For the text-containing cell, return its midpoint in (X, Y) coordinate format. 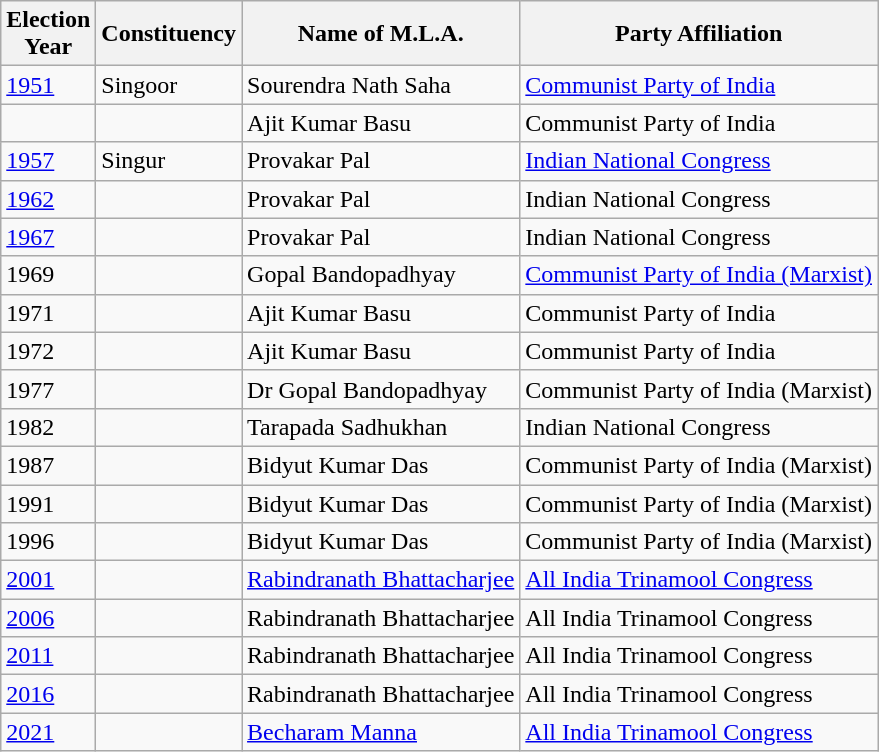
Election Year (48, 34)
1987 (48, 465)
2006 (48, 618)
1951 (48, 85)
1977 (48, 389)
2001 (48, 580)
1971 (48, 313)
2021 (48, 732)
Sourendra Nath Saha (381, 85)
1996 (48, 542)
2011 (48, 656)
Name of M.L.A. (381, 34)
1991 (48, 503)
Party Affiliation (699, 34)
Constituency (169, 34)
2016 (48, 694)
1972 (48, 351)
Singoor (169, 85)
1982 (48, 427)
Becharam Manna (381, 732)
1957 (48, 161)
Singur (169, 161)
Tarapada Sadhukhan (381, 427)
Dr Gopal Bandopadhyay (381, 389)
1962 (48, 199)
1969 (48, 275)
Gopal Bandopadhyay (381, 275)
1967 (48, 237)
